Provide the (X, Y) coordinate of the cell's center where the given text is located.  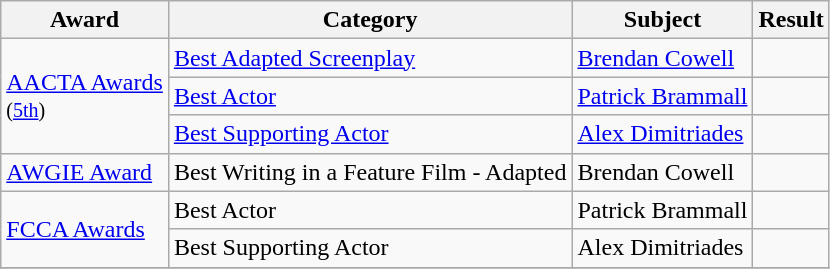
AACTA Awards(5th) (85, 96)
Result (791, 20)
Award (85, 20)
Best Adapted Screenplay (370, 58)
Best Writing in a Feature Film - Adapted (370, 172)
FCCA Awards (85, 229)
Subject (662, 20)
AWGIE Award (85, 172)
Category (370, 20)
